Pinpoint the cell where the given text exists, returning its (x, y) midpoint coordinate. 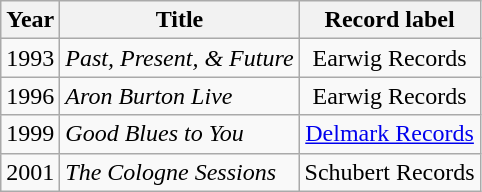
Delmark Records (390, 134)
The Cologne Sessions (180, 172)
Title (180, 20)
1993 (30, 58)
Record label (390, 20)
1999 (30, 134)
Aron Burton Live (180, 96)
1996 (30, 96)
Schubert Records (390, 172)
2001 (30, 172)
Good Blues to You (180, 134)
Past, Present, & Future (180, 58)
Year (30, 20)
